Return the (X, Y) coordinate for the center point of the cell that contains the specified text.  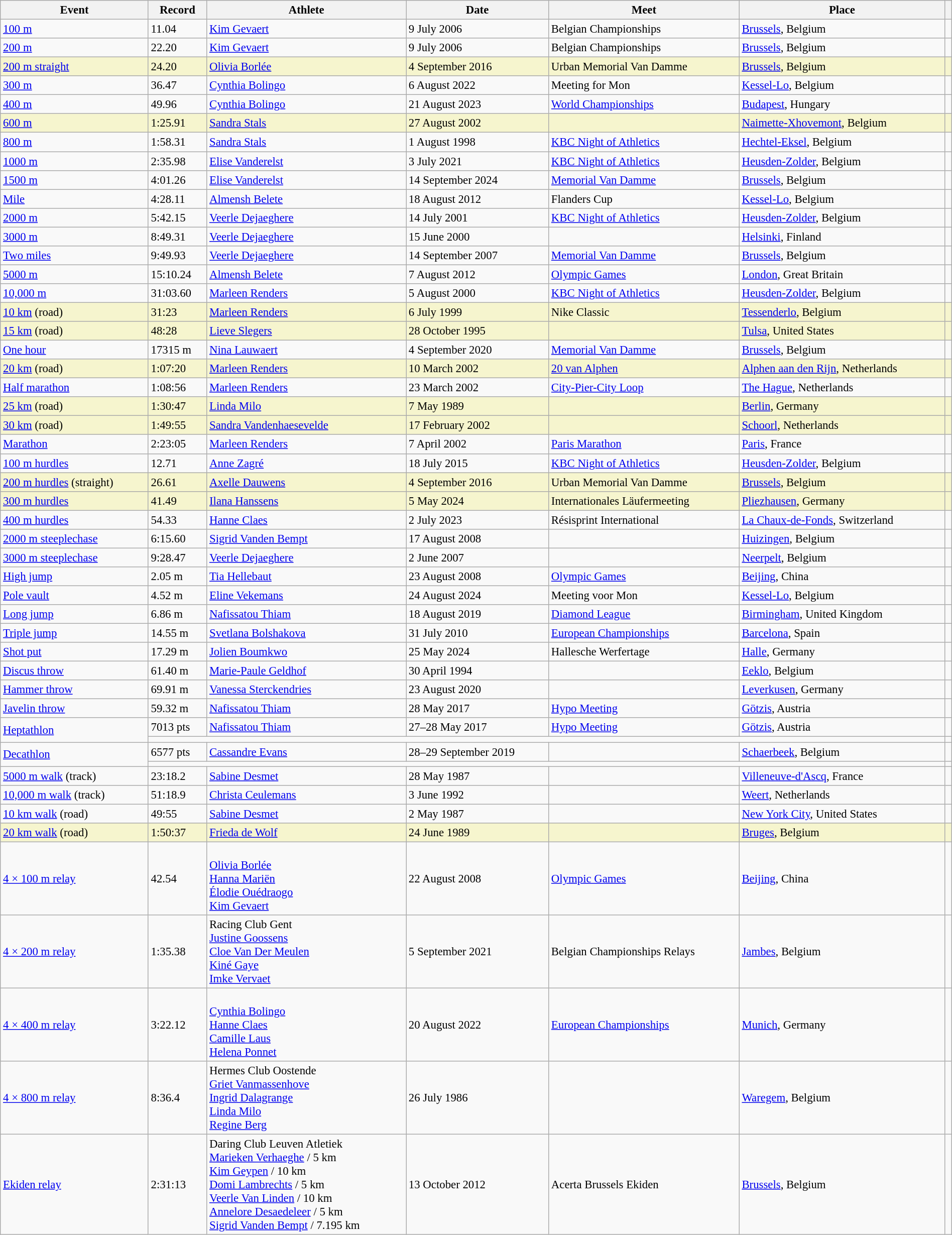
Marie-Paule Geldhof (306, 671)
4.52 m (177, 595)
Weert, Netherlands (842, 795)
69.91 m (177, 690)
Nike Classic (644, 312)
Triple jump (74, 633)
Nina Lauwaert (306, 350)
Mile (74, 199)
400 m hurdles (74, 520)
24 June 1989 (478, 833)
8:36.4 (177, 1098)
14.55 m (177, 633)
13 October 2012 (478, 1185)
100 m (74, 29)
4 × 200 m relay (74, 952)
Birmingham, United Kingdom (842, 614)
6 July 1999 (478, 312)
2.05 m (177, 577)
1500 m (74, 180)
6577 pts (177, 752)
48:28 (177, 331)
Javelin throw (74, 709)
Meet (644, 10)
2000 m steeplechase (74, 539)
Barcelona, Spain (842, 633)
Racing Club GentJustine GoossensCloe Van Der MeulenKiné GayeImke Vervaet (306, 952)
The Hague, Netherlands (842, 388)
300 m (74, 85)
300 m hurdles (74, 501)
30 km (road) (74, 425)
23 August 2020 (478, 690)
20 km walk (road) (74, 833)
4 × 400 m relay (74, 1025)
Huizingen, Belgium (842, 539)
10 March 2002 (478, 369)
Hechtel-Eksel, Belgium (842, 142)
Marathon (74, 444)
Tia Hellebaut (306, 577)
22 August 2008 (478, 878)
9:28.47 (177, 557)
Discus throw (74, 671)
15:10.24 (177, 274)
7 May 1989 (478, 406)
15 June 2000 (478, 237)
1:50:37 (177, 833)
High jump (74, 577)
1 August 1998 (478, 142)
Cynthia BolingoHanne ClaesCamille LausHelena Ponnet (306, 1025)
10,000 m walk (track) (74, 795)
3 June 1992 (478, 795)
26 July 1986 (478, 1098)
5 August 2000 (478, 293)
28 May 2017 (478, 709)
Internationales Läufermeeting (644, 501)
400 m (74, 104)
Jambes, Belgium (842, 952)
12.71 (177, 463)
7013 pts (177, 728)
23 March 2002 (478, 388)
Tessenderlo, Belgium (842, 312)
Axelle Dauwens (306, 482)
World Championships (644, 104)
28 May 1987 (478, 776)
Halle, Germany (842, 652)
New York City, United States (842, 814)
7 August 2012 (478, 274)
28–29 September 2019 (478, 752)
Jolien Boumkwo (306, 652)
Neerpelt, Belgium (842, 557)
17315 m (177, 350)
10,000 m (74, 293)
23 August 2008 (478, 577)
Budapest, Hungary (842, 104)
Ekiden relay (74, 1185)
25 May 2024 (478, 652)
3:22.12 (177, 1025)
11.04 (177, 29)
Ilana Hanssens (306, 501)
5 May 2024 (478, 501)
2:31:13 (177, 1185)
2:23:05 (177, 444)
Lieve Slegers (306, 331)
Hammer throw (74, 690)
Belgian Championships Relays (644, 952)
31:03.60 (177, 293)
10 km (road) (74, 312)
4 September 2020 (478, 350)
Half marathon (74, 388)
Diamond League (644, 614)
27 August 2002 (478, 123)
26.61 (177, 482)
Pliezhausen, Germany (842, 501)
59.32 m (177, 709)
24 August 2024 (478, 595)
20 van Alphen (644, 369)
Athlete (306, 10)
200 m (74, 48)
5:42.15 (177, 217)
18 August 2012 (478, 199)
61.40 m (177, 671)
20 km (road) (74, 369)
30 April 1994 (478, 671)
Alphen aan den Rijn, Netherlands (842, 369)
Heptathlon (74, 730)
4 × 100 m relay (74, 878)
800 m (74, 142)
41.49 (177, 501)
Meeting voor Mon (644, 595)
17.29 m (177, 652)
1:58.31 (177, 142)
Anne Zagré (306, 463)
17 February 2002 (478, 425)
Acerta Brussels Ekiden (644, 1185)
Olivia BorléeHanna MariënÉlodie OuédraogoKim Gevaert (306, 878)
36.47 (177, 85)
Sigrid Vanden Bempt (306, 539)
Waregem, Belgium (842, 1098)
54.33 (177, 520)
Hermes Club OostendeGriet VanmassenhoveIngrid DalagrangeLinda MiloRegine Berg (306, 1098)
Paris, France (842, 444)
200 m straight (74, 67)
15 km (road) (74, 331)
3 July 2021 (478, 161)
100 m hurdles (74, 463)
5000 m (74, 274)
1:49:55 (177, 425)
Frieda de Wolf (306, 833)
27–28 May 2017 (478, 728)
Pole vault (74, 595)
Place (842, 10)
Hanne Claes (306, 520)
21 August 2023 (478, 104)
Naimette-Xhovemont, Belgium (842, 123)
Record (177, 10)
8:49.31 (177, 237)
One hour (74, 350)
Villeneuve-d'Ascq, France (842, 776)
2000 m (74, 217)
31 July 2010 (478, 633)
1:25.91 (177, 123)
Sandra Vandenhaesevelde (306, 425)
Berlin, Germany (842, 406)
20 August 2022 (478, 1025)
Meeting for Mon (644, 85)
6:15.60 (177, 539)
17 August 2008 (478, 539)
Flanders Cup (644, 199)
18 August 2019 (478, 614)
Svetlana Bolshakova (306, 633)
7 April 2002 (478, 444)
4:28.11 (177, 199)
25 km (road) (74, 406)
49.96 (177, 104)
London, Great Britain (842, 274)
5000 m walk (track) (74, 776)
Long jump (74, 614)
6.86 m (177, 614)
9:49.93 (177, 256)
14 July 2001 (478, 217)
4 × 800 m relay (74, 1098)
2:35.98 (177, 161)
Vanessa Sterckendries (306, 690)
1:35.38 (177, 952)
Tulsa, United States (842, 331)
3000 m (74, 237)
Shot put (74, 652)
Decathlon (74, 754)
4:01.26 (177, 180)
24.20 (177, 67)
6 August 2022 (478, 85)
Hallesche Werfertage (644, 652)
Eeklo, Belgium (842, 671)
600 m (74, 123)
14 September 2024 (478, 180)
42.54 (177, 878)
Schoorl, Netherlands (842, 425)
49:55 (177, 814)
Schaerbeek, Belgium (842, 752)
Helsinki, Finland (842, 237)
3000 m steeplechase (74, 557)
Résisprint International (644, 520)
200 m hurdles (straight) (74, 482)
Linda Milo (306, 406)
Munich, Germany (842, 1025)
Christa Ceulemans (306, 795)
18 July 2015 (478, 463)
14 September 2007 (478, 256)
Eline Vekemans (306, 595)
Bruges, Belgium (842, 833)
1:07:20 (177, 369)
5 September 2021 (478, 952)
23:18.2 (177, 776)
2 July 2023 (478, 520)
51:18.9 (177, 795)
La Chaux-de-Fonds, Switzerland (842, 520)
2 June 2007 (478, 557)
1:08:56 (177, 388)
1:30:47 (177, 406)
31:23 (177, 312)
Cassandre Evans (306, 752)
2 May 1987 (478, 814)
Leverkusen, Germany (842, 690)
Paris Marathon (644, 444)
1000 m (74, 161)
22.20 (177, 48)
City-Pier-City Loop (644, 388)
Event (74, 10)
Olivia Borlée (306, 67)
10 km walk (road) (74, 814)
Two miles (74, 256)
28 October 1995 (478, 331)
Date (478, 10)
